Return the [x, y] coordinate for the center point of the cell that contains the specified text.  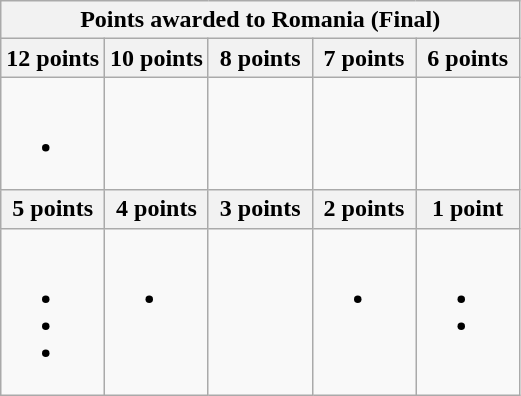
8 points [260, 58]
1 point [468, 209]
2 points [364, 209]
Points awarded to Romania (Final) [260, 20]
5 points [53, 209]
6 points [468, 58]
7 points [364, 58]
4 points [157, 209]
10 points [157, 58]
12 points [53, 58]
3 points [260, 209]
